Find where the given text appears and provide that cell's center as [x, y] coordinate. 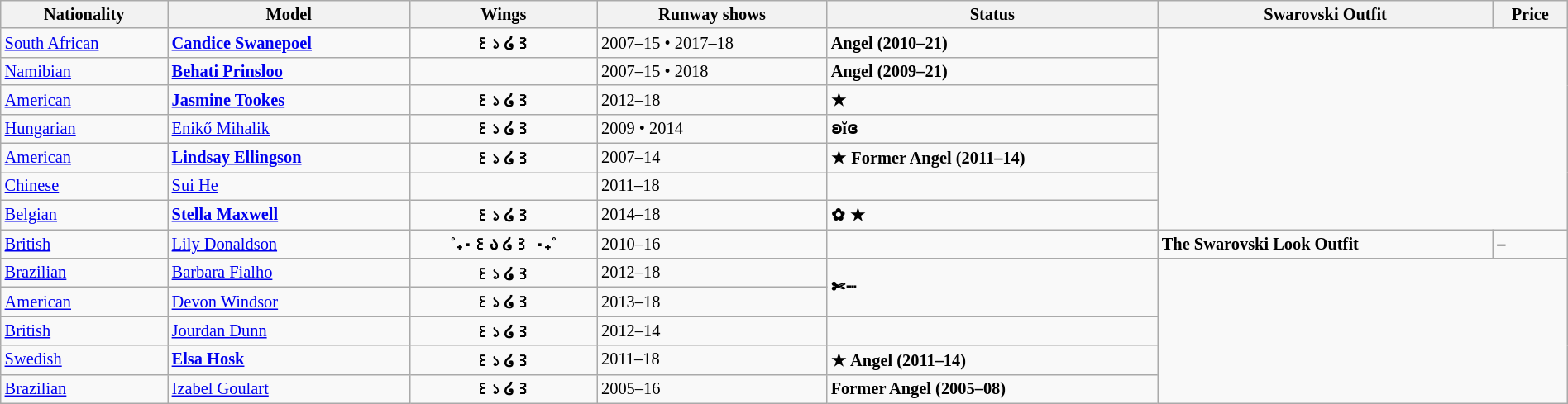
Angel (2010–21) [992, 43]
Lily Donaldson [289, 243]
Namibian [84, 71]
South African [84, 43]
2010–16 [712, 243]
Candice Swanepoel [289, 43]
Chinese [84, 186]
Behati Prinsloo [289, 71]
2007–14 [712, 157]
2009 • 2014 [712, 129]
Swedish [84, 360]
ʚĭɞ [992, 129]
2014–18 [712, 215]
Model [289, 14]
2013–18 [712, 301]
Runway shows [712, 14]
Status [992, 14]
Enikő Mihalik [289, 129]
Wings [504, 14]
Belgian [84, 215]
Izabel Goulart [289, 388]
Angel (2009–21) [992, 71]
Sui He [289, 186]
2007–15 • 2017–18 [712, 43]
Devon Windsor [289, 301]
˚₊‧꒰ა ໒꒱ ‧₊˚ [504, 243]
★ [992, 99]
2005–16 [712, 388]
Former Angel (2005–08) [992, 388]
Nationality [84, 14]
Elsa Hosk [289, 360]
Jourdan Dunn [289, 330]
★ Angel (2011–14) [992, 360]
✄┈ [992, 287]
The Swarovski Look Outfit [1325, 243]
Lindsay Ellingson [289, 157]
– [1530, 243]
Jasmine Tookes [289, 99]
2012–14 [712, 330]
Stella Maxwell [289, 215]
✿ ★ [992, 215]
Price [1530, 14]
★ Former Angel (2011–14) [992, 157]
Hungarian [84, 129]
Swarovski Outfit [1325, 14]
Barbara Fialho [289, 273]
2007–15 • 2018 [712, 71]
